Provide the (x, y) coordinate of the cell's center where the given text is located.  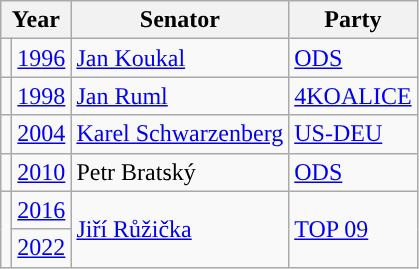
2022 (42, 248)
2010 (42, 172)
TOP 09 (353, 229)
Jan Ruml (180, 96)
2016 (42, 210)
Karel Schwarzenberg (180, 134)
Petr Bratský (180, 172)
Party (353, 20)
Year (36, 20)
1998 (42, 96)
1996 (42, 58)
Senator (180, 20)
4KOALICE (353, 96)
2004 (42, 134)
Jan Koukal (180, 58)
Jiří Růžička (180, 229)
US-DEU (353, 134)
